Find where the given text appears and provide that cell's center as [x, y] coordinate. 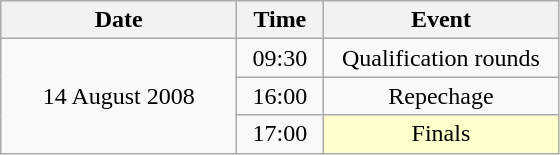
17:00 [280, 134]
Qualification rounds [441, 58]
Finals [441, 134]
Repechage [441, 96]
09:30 [280, 58]
Date [119, 20]
14 August 2008 [119, 96]
16:00 [280, 96]
Event [441, 20]
Time [280, 20]
